Provide the (x, y) coordinate of the cell's center where the given text is located.  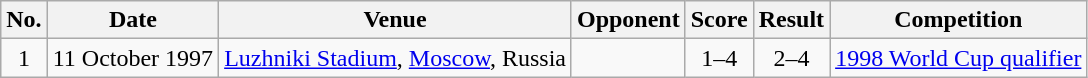
Score (719, 20)
Result (791, 20)
1 (24, 58)
Date (132, 20)
2–4 (791, 58)
11 October 1997 (132, 58)
1998 World Cup qualifier (958, 58)
Competition (958, 20)
Luzhniki Stadium, Moscow, Russia (396, 58)
1–4 (719, 58)
Opponent (628, 20)
No. (24, 20)
Venue (396, 20)
